Return the [x, y] coordinate for the center point of the cell that contains the specified text.  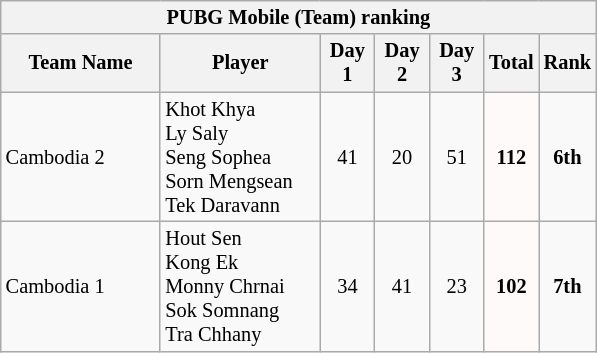
PUBG Mobile (Team) ranking [298, 17]
23 [456, 286]
Team Name [81, 63]
102 [512, 286]
Day 3 [456, 63]
Rank [568, 63]
Khot KhyaLy SalySeng SopheaSorn MengseanTek Daravann [240, 157]
Total [512, 63]
7th [568, 286]
Player [240, 63]
112 [512, 157]
Hout SenKong EkMonny ChrnaiSok SomnangTra Chhany [240, 286]
Day 1 [348, 63]
Cambodia 2 [81, 157]
Day 2 [402, 63]
20 [402, 157]
6th [568, 157]
Cambodia 1 [81, 286]
51 [456, 157]
34 [348, 286]
